Provide the [X, Y] coordinate of the cell's center where the given text is located.  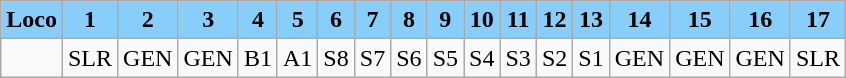
1 [90, 20]
14 [639, 20]
13 [591, 20]
S3 [518, 58]
S2 [554, 58]
9 [445, 20]
11 [518, 20]
S4 [482, 58]
B1 [258, 58]
S8 [336, 58]
17 [818, 20]
12 [554, 20]
S6 [409, 58]
8 [409, 20]
Loco [32, 20]
S1 [591, 58]
16 [760, 20]
4 [258, 20]
7 [372, 20]
2 [148, 20]
A1 [297, 58]
6 [336, 20]
S5 [445, 58]
S7 [372, 58]
10 [482, 20]
3 [208, 20]
15 [700, 20]
5 [297, 20]
